Capture the cell that displays the provided text and extract its [x, y] central coordinate. 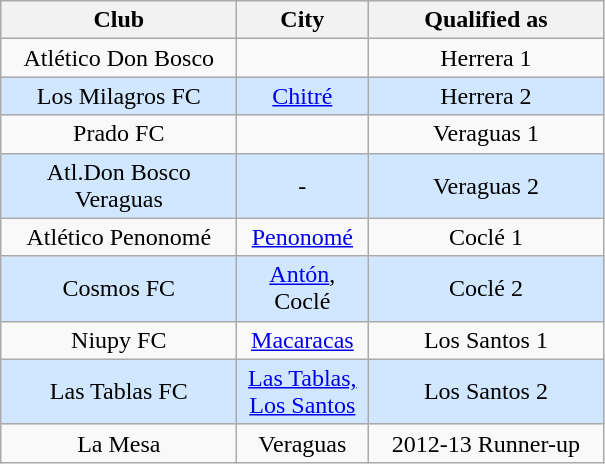
Cosmos FC [119, 288]
Las Tablas, Los Santos [302, 392]
Los Santos 2 [486, 392]
Club [119, 20]
La Mesa [119, 443]
Atlético Don Bosco [119, 58]
Qualified as [486, 20]
Atlético Penonomé [119, 237]
- [302, 186]
Macaracas [302, 340]
Penonomé [302, 237]
Herrera 1 [486, 58]
Chitré [302, 96]
Las Tablas FC [119, 392]
Veraguas 2 [486, 186]
Los Milagros FC [119, 96]
Niupy FC [119, 340]
City [302, 20]
2012-13 Runner-up [486, 443]
Los Santos 1 [486, 340]
Herrera 2 [486, 96]
Antón, Coclé [302, 288]
Veraguas [302, 443]
Atl.Don Bosco Veraguas [119, 186]
Coclé 1 [486, 237]
Coclé 2 [486, 288]
Veraguas 1 [486, 134]
Prado FC [119, 134]
